Scan for the cell matching the given text and deliver its [X, Y] coordinate at center. 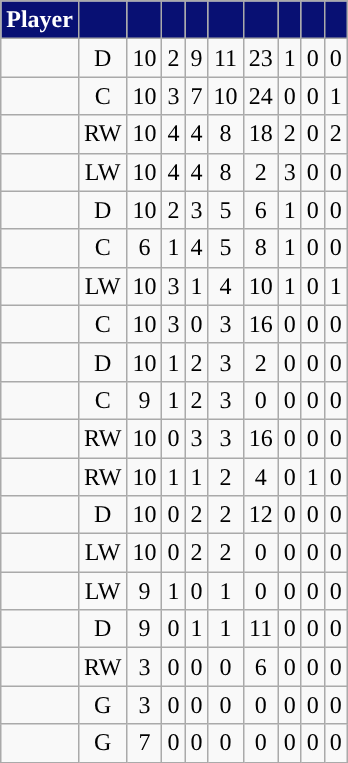
24 [260, 96]
23 [260, 58]
18 [260, 134]
12 [260, 515]
Player [40, 20]
